Find where the given text appears and provide that cell's center as [X, Y] coordinate. 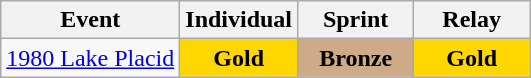
Event [90, 20]
Relay [472, 20]
Sprint [356, 20]
1980 Lake Placid [90, 58]
Individual [239, 20]
Bronze [356, 58]
